Determine the [X, Y] coordinate at the center of the cell enclosing the given text.  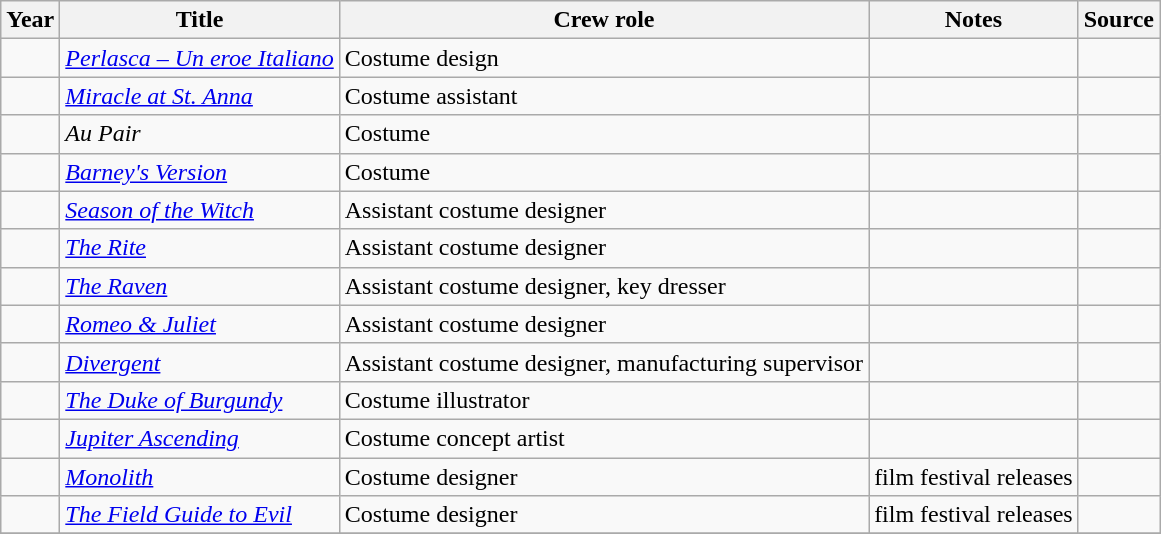
Costume assistant [604, 96]
Source [1118, 20]
Jupiter Ascending [200, 438]
Romeo & Juliet [200, 324]
Assistant costume designer, manufacturing supervisor [604, 362]
Season of the Witch [200, 210]
Year [30, 20]
Barney's Version [200, 172]
Miracle at St. Anna [200, 96]
Costume illustrator [604, 400]
Perlasca – Un eroe Italiano [200, 58]
Au Pair [200, 134]
Crew role [604, 20]
The Rite [200, 248]
Monolith [200, 477]
Divergent [200, 362]
Costume concept artist [604, 438]
The Field Guide to Evil [200, 515]
The Duke of Burgundy [200, 400]
The Raven [200, 286]
Title [200, 20]
Costume design [604, 58]
Assistant costume designer, key dresser [604, 286]
Notes [974, 20]
